Provide the [x, y] coordinate of the cell's center where the given text is located.  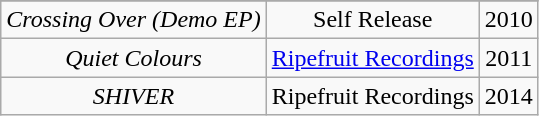
Self Release [372, 20]
2014 [508, 96]
Quiet Colours [134, 58]
SHIVER [134, 96]
Crossing Over (Demo EP) [134, 20]
2010 [508, 20]
2011 [508, 58]
